Locate the cell with the specified text and output its (x, y) center coordinate. 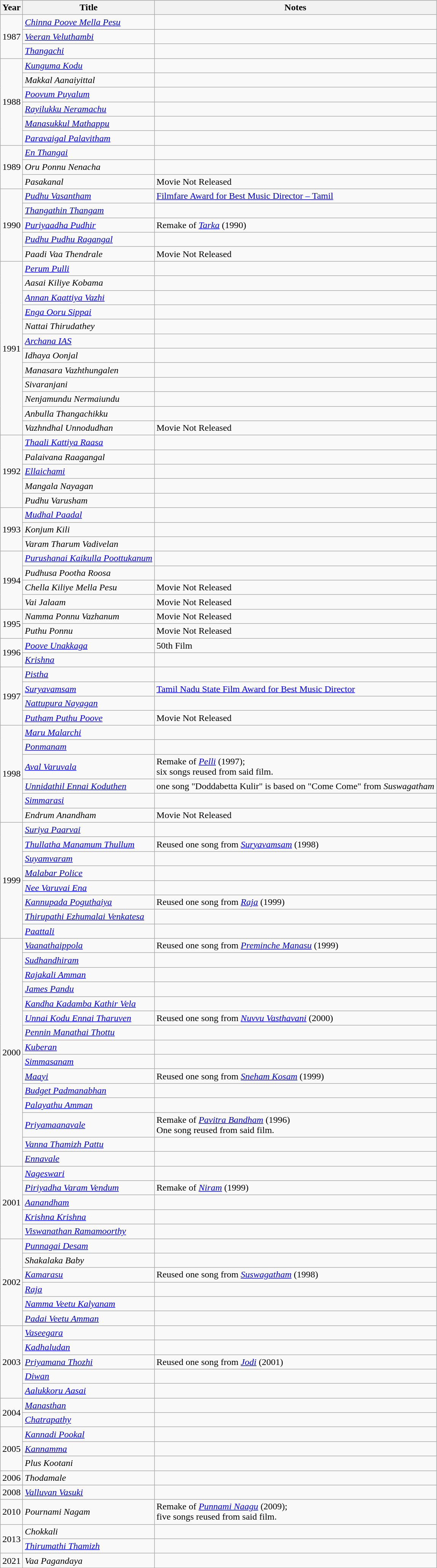
Suriya Paarvai (89, 830)
Nattai Thirudathey (89, 326)
Chokkali (89, 1531)
Filmfare Award for Best Music Director – Tamil (295, 196)
2002 (11, 1282)
Raja (89, 1289)
2003 (11, 1362)
Remake of Tarka (1990) (295, 225)
Ponmanam (89, 747)
Valluvan Vasuki (89, 1492)
Kannadi Pookal (89, 1434)
1993 (11, 529)
1992 (11, 472)
Konjum Kili (89, 529)
Vaseegara (89, 1333)
Krishna (89, 660)
Notes (295, 8)
Enga Ooru Sippai (89, 312)
Nee Varuvai Ena (89, 888)
Piriyadha Varam Vendum (89, 1188)
2013 (11, 1539)
Pasakanal (89, 182)
Poovum Puyalum (89, 94)
1990 (11, 225)
2010 (11, 1512)
1998 (11, 774)
Thangathin Thangam (89, 211)
Paattali (89, 931)
Viswanathan Ramamoorthy (89, 1231)
Poove Unakkaga (89, 646)
Mangala Nayagan (89, 486)
Veeran Veluthambi (89, 37)
1994 (11, 580)
Oru Ponnu Nenacha (89, 167)
2021 (11, 1560)
En Thangai (89, 152)
Pudhusa Pootha Roosa (89, 573)
Diwan (89, 1376)
Reused one song from Preminche Manasu (1999) (295, 946)
Remake of Punnami Naagu (2009);five songs reused from said film. (295, 1512)
Remake of Pelli (1997);six songs reused from said film. (295, 766)
Nenjamundu Nermaiundu (89, 399)
Nattupura Nayagan (89, 703)
Archana IAS (89, 341)
Putham Puthu Poove (89, 718)
Sivaranjani (89, 384)
Tamil Nadu State Film Award for Best Music Director (295, 689)
Chella Kiliye Mella Pesu (89, 587)
Vazhndhal Unnodudhan (89, 428)
50th Film (295, 646)
one song "Doddabetta Kulir" is based on "Come Come" from Suswagatham (295, 786)
Aanandham (89, 1202)
Paadi Vaa Thendrale (89, 254)
Pennin Manathai Thottu (89, 1033)
Kandha Kadamba Kathir Vela (89, 1004)
Manasthan (89, 1405)
Malabar Police (89, 873)
Anbulla Thangachikku (89, 413)
James Pandu (89, 989)
Vanna Thamizh Pattu (89, 1144)
Simmarasi (89, 801)
Pournami Nagam (89, 1512)
Kamarasu (89, 1275)
Budget Padmanabhan (89, 1090)
Pudhu Vasantham (89, 196)
Paravaigal Palavitham (89, 138)
Vai Jalaam (89, 602)
Vaa Pagandaya (89, 1560)
Kannupada Poguthaiya (89, 902)
Puriyaadha Pudhir (89, 225)
Krishna Krishna (89, 1217)
Unnai Kodu Ennai Tharuven (89, 1018)
Palaivana Raagangal (89, 457)
2000 (11, 1052)
1999 (11, 880)
Chatrapathy (89, 1420)
Aval Varuvala (89, 766)
Year (11, 8)
Maayi (89, 1076)
Priyamaanavale (89, 1124)
Puthu Ponnu (89, 631)
Kadhaludan (89, 1347)
2001 (11, 1202)
Nageswari (89, 1173)
Namma Veetu Kalyanam (89, 1304)
Manasara Vazhthungalen (89, 370)
Punnagai Desam (89, 1246)
Reused one song from Suryavamsam (1998) (295, 844)
1989 (11, 167)
Annan Kaattiya Vazhi (89, 297)
Reused one song from Sneham Kosam (1999) (295, 1076)
1997 (11, 696)
Purushanai Kaikulla Poottukanum (89, 558)
Reused one song from Jodi (2001) (295, 1362)
Unnidathil Ennai Koduthen (89, 786)
Mudhal Paadal (89, 515)
Plus Kootani (89, 1463)
2006 (11, 1478)
Rajakali Amman (89, 975)
Suryavamsam (89, 689)
Ellaichami (89, 472)
Kannamma (89, 1449)
Shakalaka Baby (89, 1260)
Thodamale (89, 1478)
Thirupathi Ezhumalai Venkatesa (89, 917)
1987 (11, 37)
Padai Veetu Amman (89, 1318)
Endrum Anandham (89, 815)
Remake of Pavitra Bandham (1996)One song reused from said film. (295, 1124)
1996 (11, 653)
Suyamvaram (89, 858)
2008 (11, 1492)
Namma Ponnu Vazhanum (89, 616)
Varam Tharum Vadivelan (89, 544)
Chinna Poove Mella Pesu (89, 22)
2004 (11, 1413)
Pudhu Pudhu Ragangal (89, 240)
1988 (11, 102)
2005 (11, 1449)
Reused one song from Nuvvu Vasthavani (2000) (295, 1018)
Maru Malarchi (89, 732)
Rayilukku Neramachu (89, 109)
1995 (11, 623)
Manasukkul Mathappu (89, 123)
Thangachi (89, 51)
Remake of Niram (1999) (295, 1188)
Pudhu Varusham (89, 500)
Kunguma Kodu (89, 66)
Reused one song from Suswagatham (1998) (295, 1275)
Idhaya Oonjal (89, 355)
Aasai Kiliye Kobama (89, 283)
1991 (11, 348)
Kuberan (89, 1047)
Aalukkoru Aasai (89, 1391)
Thullatha Manamum Thullum (89, 844)
Ennavale (89, 1159)
Makkal Aanaiyittal (89, 80)
Priyamana Thozhi (89, 1362)
Thirumathi Thamizh (89, 1546)
Title (89, 8)
Simmasanam (89, 1061)
Vaanathaippola (89, 946)
Sudhandhiram (89, 960)
Pistha (89, 675)
Palayathu Amman (89, 1105)
Perum Pulli (89, 269)
Thaali Kattiya Raasa (89, 443)
Reused one song from Raja (1999) (295, 902)
